Return the (x, y) coordinate for the center point of the cell that contains the specified text.  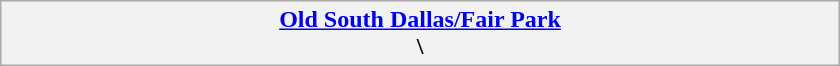
Old South Dallas/Fair Park \ (420, 34)
